Find where the given text appears and provide that cell's center as (x, y) coordinate. 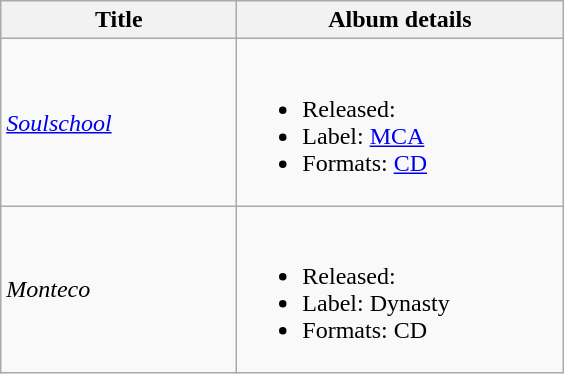
Album details (400, 20)
Soulschool (119, 122)
Released: Label: DynastyFormats: CD (400, 290)
Released: Label: MCAFormats: CD (400, 122)
Title (119, 20)
Monteco (119, 290)
